For the text-containing cell, return its midpoint in [x, y] coordinate format. 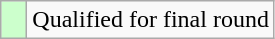
Qualified for final round [151, 20]
